Provide the [X, Y] coordinate of the cell's center where the given text is located.  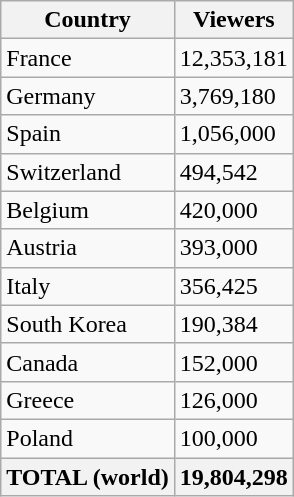
420,000 [234, 210]
Spain [88, 134]
Greece [88, 400]
356,425 [234, 286]
Germany [88, 96]
126,000 [234, 400]
100,000 [234, 438]
12,353,181 [234, 58]
393,000 [234, 248]
South Korea [88, 324]
Poland [88, 438]
19,804,298 [234, 477]
Viewers [234, 20]
152,000 [234, 362]
Belgium [88, 210]
Austria [88, 248]
France [88, 58]
Country [88, 20]
190,384 [234, 324]
1,056,000 [234, 134]
3,769,180 [234, 96]
Canada [88, 362]
Switzerland [88, 172]
TOTAL (world) [88, 477]
Italy [88, 286]
494,542 [234, 172]
